Provide the (X, Y) coordinate of the cell's center where the given text is located.  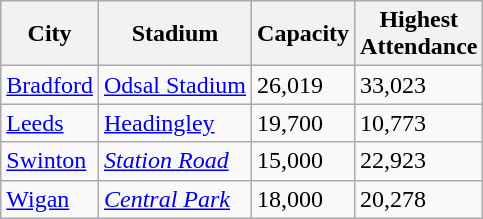
Headingley (174, 123)
Stadium (174, 34)
HighestAttendance (419, 34)
Swinton (50, 161)
Leeds (50, 123)
Odsal Stadium (174, 85)
10,773 (419, 123)
Station Road (174, 161)
22,923 (419, 161)
19,700 (304, 123)
Capacity (304, 34)
Wigan (50, 199)
20,278 (419, 199)
18,000 (304, 199)
Bradford (50, 85)
Central Park (174, 199)
26,019 (304, 85)
33,023 (419, 85)
City (50, 34)
15,000 (304, 161)
